Search for the cell housing the specified text and yield its [X, Y] center coordinate. 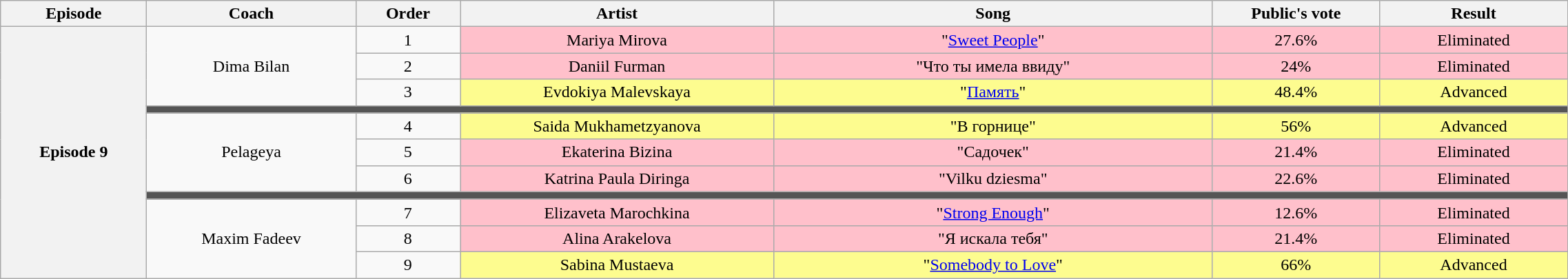
7 [408, 212]
Song [992, 14]
Elizaveta Marochkina [618, 212]
9 [408, 265]
"Память" [992, 92]
"В горнице" [992, 126]
Alina Arakelova [618, 238]
Order [408, 14]
Dima Bilan [251, 66]
2 [408, 66]
56% [1296, 126]
Saida Mukhametzyanova [618, 126]
Maxim Fadeev [251, 238]
"Strong Enough" [992, 212]
"Что ты имела ввиду" [992, 66]
5 [408, 152]
Result [1474, 14]
"Sweet People" [992, 40]
Katrina Paula Diringa [618, 178]
Artist [618, 14]
4 [408, 126]
Mariya Mirova [618, 40]
Daniil Furman [618, 66]
Evdokiya Malevskaya [618, 92]
Episode 9 [74, 153]
24% [1296, 66]
Sabina Mustaeva [618, 265]
22.6% [1296, 178]
Episode [74, 14]
6 [408, 178]
Coach [251, 14]
Pelageya [251, 152]
8 [408, 238]
3 [408, 92]
12.6% [1296, 212]
"Somebody to Love" [992, 265]
Public's vote [1296, 14]
Ekaterina Bizina [618, 152]
48.4% [1296, 92]
66% [1296, 265]
"Vilku dziesma" [992, 178]
1 [408, 40]
27.6% [1296, 40]
"Садочек" [992, 152]
"Я искала тебя" [992, 238]
